Locate the cell with the specified text and output its [X, Y] center coordinate. 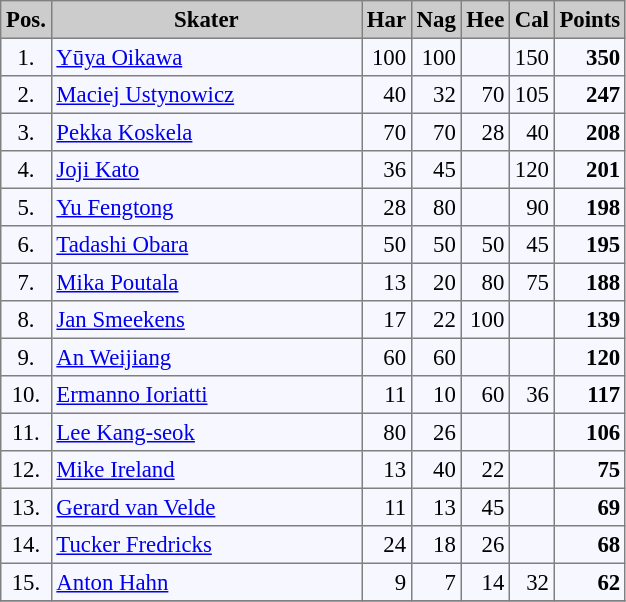
Nag [436, 20]
139 [590, 320]
105 [532, 95]
208 [590, 132]
17 [387, 320]
Skater [206, 20]
7 [436, 582]
Tadashi Obara [206, 245]
3. [26, 132]
62 [590, 582]
24 [387, 545]
Lee Kang-seok [206, 432]
12. [26, 470]
13. [26, 507]
Yūya Oikawa [206, 57]
14 [485, 582]
150 [532, 57]
7. [26, 282]
247 [590, 95]
2. [26, 95]
1. [26, 57]
8. [26, 320]
Cal [532, 20]
10 [436, 395]
9 [387, 582]
Maciej Ustynowicz [206, 95]
Yu Fengtong [206, 207]
90 [532, 207]
An Weijiang [206, 357]
350 [590, 57]
Pekka Koskela [206, 132]
20 [436, 282]
201 [590, 170]
Har [387, 20]
195 [590, 245]
68 [590, 545]
Hee [485, 20]
Mike Ireland [206, 470]
5. [26, 207]
Tucker Fredricks [206, 545]
117 [590, 395]
15. [26, 582]
6. [26, 245]
Points [590, 20]
Jan Smeekens [206, 320]
4. [26, 170]
18 [436, 545]
Anton Hahn [206, 582]
9. [26, 357]
11. [26, 432]
Ermanno Ioriatti [206, 395]
198 [590, 207]
69 [590, 507]
10. [26, 395]
Joji Kato [206, 170]
14. [26, 545]
106 [590, 432]
Mika Poutala [206, 282]
Pos. [26, 20]
Gerard van Velde [206, 507]
188 [590, 282]
